Scan for the cell matching the given text and deliver its [X, Y] coordinate at center. 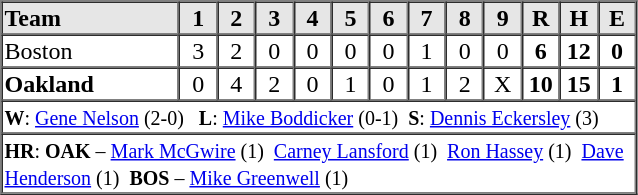
Team [91, 18]
7 [427, 18]
HR: OAK – Mark McGwire (1) Carney Lansford (1) Ron Hassey (1) Dave Henderson (1) BOS – Mike Greenwell (1) [319, 164]
8 [465, 18]
Boston [91, 50]
12 [579, 50]
10 [541, 84]
E [617, 18]
W: Gene Nelson (2-0) L: Mike Boddicker (0-1) S: Dennis Eckersley (3) [319, 116]
X [503, 84]
Oakland [91, 84]
9 [503, 18]
5 [350, 18]
H [579, 18]
15 [579, 84]
R [541, 18]
